Identify which cell holds the provided text, then report its (x, y) central coordinate. 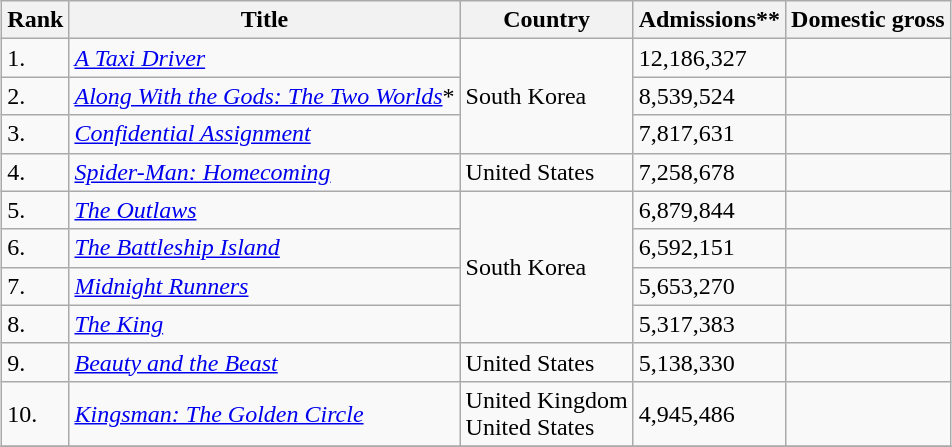
Title (264, 20)
Confidential Assignment (264, 134)
Beauty and the Beast (264, 362)
2. (36, 96)
7,258,678 (709, 172)
Midnight Runners (264, 286)
5. (36, 210)
The Battleship Island (264, 248)
The King (264, 324)
Along With the Gods: The Two Worlds* (264, 96)
7. (36, 286)
6. (36, 248)
5,653,270 (709, 286)
5,138,330 (709, 362)
United KingdomUnited States (546, 414)
Admissions** (709, 20)
7,817,631 (709, 134)
The Outlaws (264, 210)
5,317,383 (709, 324)
3. (36, 134)
Domestic gross (868, 20)
10. (36, 414)
6,879,844 (709, 210)
4,945,486 (709, 414)
8,539,524 (709, 96)
Spider-Man: Homecoming (264, 172)
1. (36, 58)
Kingsman: The Golden Circle (264, 414)
9. (36, 362)
4. (36, 172)
12,186,327 (709, 58)
Country (546, 20)
8. (36, 324)
A Taxi Driver (264, 58)
Rank (36, 20)
6,592,151 (709, 248)
